Locate the cell with the specified text and output its [x, y] center coordinate. 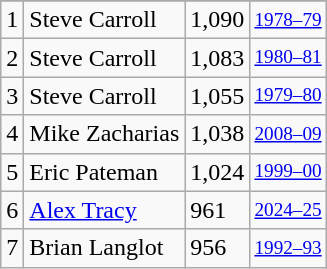
1,024 [218, 172]
Brian Langlot [104, 248]
2024–25 [288, 210]
1999–00 [288, 172]
2 [12, 58]
1980–81 [288, 58]
4 [12, 134]
7 [12, 248]
Mike Zacharias [104, 134]
1978–79 [288, 20]
1992–93 [288, 248]
2008–09 [288, 134]
961 [218, 210]
1,038 [218, 134]
Eric Pateman [104, 172]
3 [12, 96]
1,083 [218, 58]
1 [12, 20]
5 [12, 172]
1,055 [218, 96]
6 [12, 210]
1979–80 [288, 96]
1,090 [218, 20]
Alex Tracy [104, 210]
956 [218, 248]
